Return the [x, y] coordinate for the center point of the cell that contains the specified text.  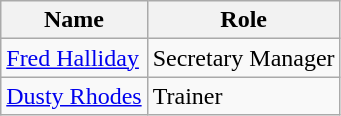
Role [244, 20]
Dusty Rhodes [74, 96]
Trainer [244, 96]
Secretary Manager [244, 58]
Name [74, 20]
Fred Halliday [74, 58]
